Find where the given text appears and provide that cell's center as (X, Y) coordinate. 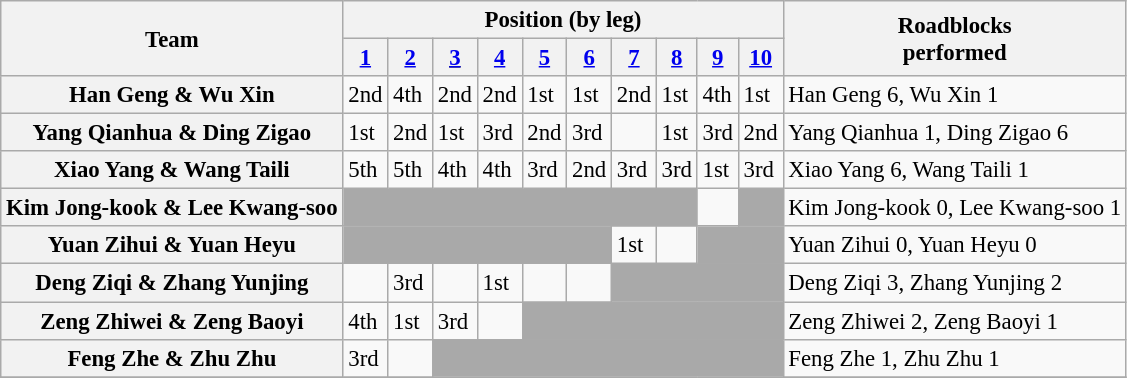
Zeng Zhiwei 2, Zeng Baoyi 1 (954, 321)
Xiao Yang & Wang Taili (172, 170)
6 (590, 58)
1 (366, 58)
Feng Zhe 1, Zhu Zhu 1 (954, 358)
Yang Qianhua & Ding Zigao (172, 133)
Kim Jong-kook 0, Lee Kwang-soo 1 (954, 208)
Xiao Yang 6, Wang Taili 1 (954, 170)
2 (410, 58)
4 (500, 58)
Han Geng 6, Wu Xin 1 (954, 95)
7 (634, 58)
Deng Ziqi 3, Zhang Yunjing 2 (954, 283)
Feng Zhe & Zhu Zhu (172, 358)
Kim Jong-kook & Lee Kwang-soo (172, 208)
Yuan Zihui & Yuan Heyu (172, 245)
Deng Ziqi & Zhang Yunjing (172, 283)
Yang Qianhua 1, Ding Zigao 6 (954, 133)
3 (454, 58)
9 (718, 58)
Zeng Zhiwei & Zeng Baoyi (172, 321)
Han Geng & Wu Xin (172, 95)
Position (by leg) (563, 20)
Yuan Zihui 0, Yuan Heyu 0 (954, 245)
5 (544, 58)
8 (676, 58)
Team (172, 38)
Roadblocksperformed (954, 38)
10 (760, 58)
